Find where the given text appears and provide that cell's center as [X, Y] coordinate. 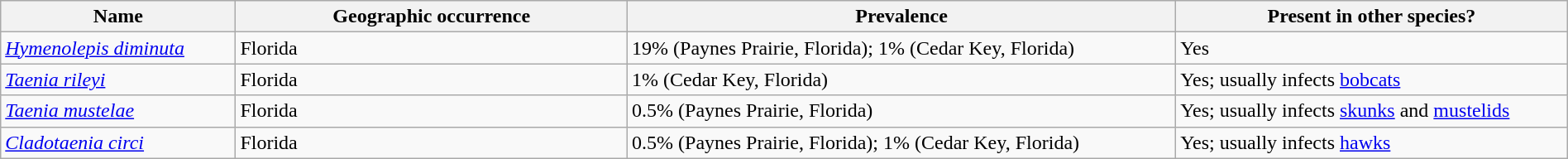
1% (Cedar Key, Florida) [901, 79]
0.5% (Paynes Prairie, Florida); 1% (Cedar Key, Florida) [901, 142]
Yes; usually infects bobcats [1372, 79]
Taenia rileyi [118, 79]
19% (Paynes Prairie, Florida); 1% (Cedar Key, Florida) [901, 48]
Present in other species? [1372, 17]
Prevalence [901, 17]
Taenia mustelae [118, 111]
Geographic occurrence [432, 17]
0.5% (Paynes Prairie, Florida) [901, 111]
Cladotaenia circi [118, 142]
Yes; usually infects hawks [1372, 142]
Yes; usually infects skunks and mustelids [1372, 111]
Hymenolepis diminuta [118, 48]
Yes [1372, 48]
Name [118, 17]
